Extract the (X, Y) coordinate from the center of the cell holding the provided text.  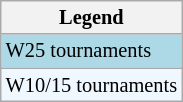
Legend (92, 17)
W25 tournaments (92, 51)
W10/15 tournaments (92, 85)
